Return the (x, y) coordinate for the center point of the cell that contains the specified text.  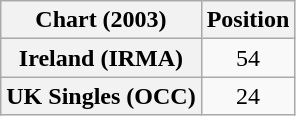
Ireland (IRMA) (101, 58)
54 (248, 58)
Chart (2003) (101, 20)
UK Singles (OCC) (101, 96)
24 (248, 96)
Position (248, 20)
